Pinpoint the cell where the given text exists, returning its [X, Y] midpoint coordinate. 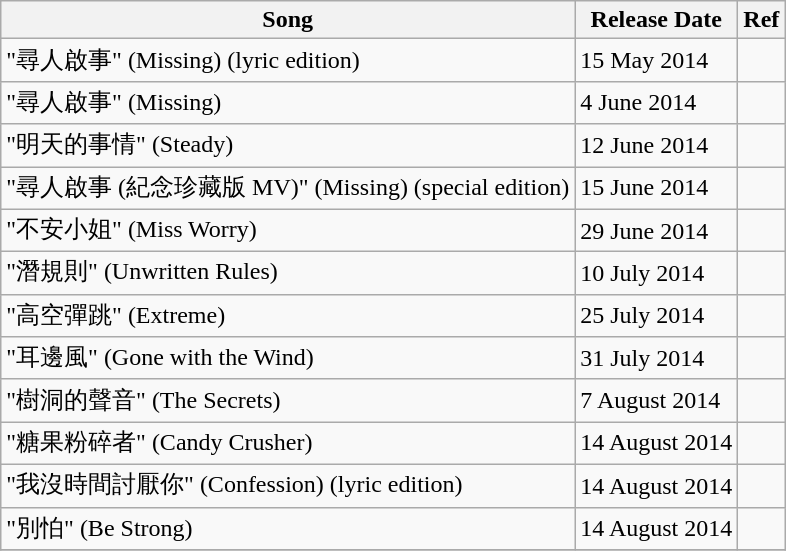
15 June 2014 [656, 188]
"潛規則" (Unwritten Rules) [288, 274]
Ref [762, 20]
"明天的事情" (Steady) [288, 146]
"高空彈跳" (Extreme) [288, 316]
"尋人啟事" (Missing) (lyric edition) [288, 60]
"別怕" (Be Strong) [288, 528]
10 July 2014 [656, 274]
29 June 2014 [656, 230]
"尋人啟事 (紀念珍藏版 MV)" (Missing) (special edition) [288, 188]
Release Date [656, 20]
7 August 2014 [656, 400]
"我沒時間討厭你" (Confession) (lyric edition) [288, 486]
"樹洞的聲音" (The Secrets) [288, 400]
Song [288, 20]
"不安小姐" (Miss Worry) [288, 230]
12 June 2014 [656, 146]
"糖果粉碎者" (Candy Crusher) [288, 444]
31 July 2014 [656, 358]
4 June 2014 [656, 102]
25 July 2014 [656, 316]
15 May 2014 [656, 60]
"尋人啟事" (Missing) [288, 102]
"耳邊風" (Gone with the Wind) [288, 358]
